Scan for the cell matching the given text and deliver its [x, y] coordinate at center. 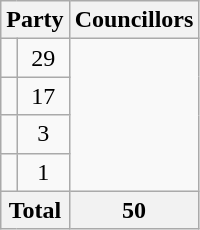
3 [43, 134]
Total [35, 210]
Councillors [134, 20]
Party [35, 20]
1 [43, 172]
50 [134, 210]
17 [43, 96]
29 [43, 58]
